Find where the given text appears and provide that cell's center as [x, y] coordinate. 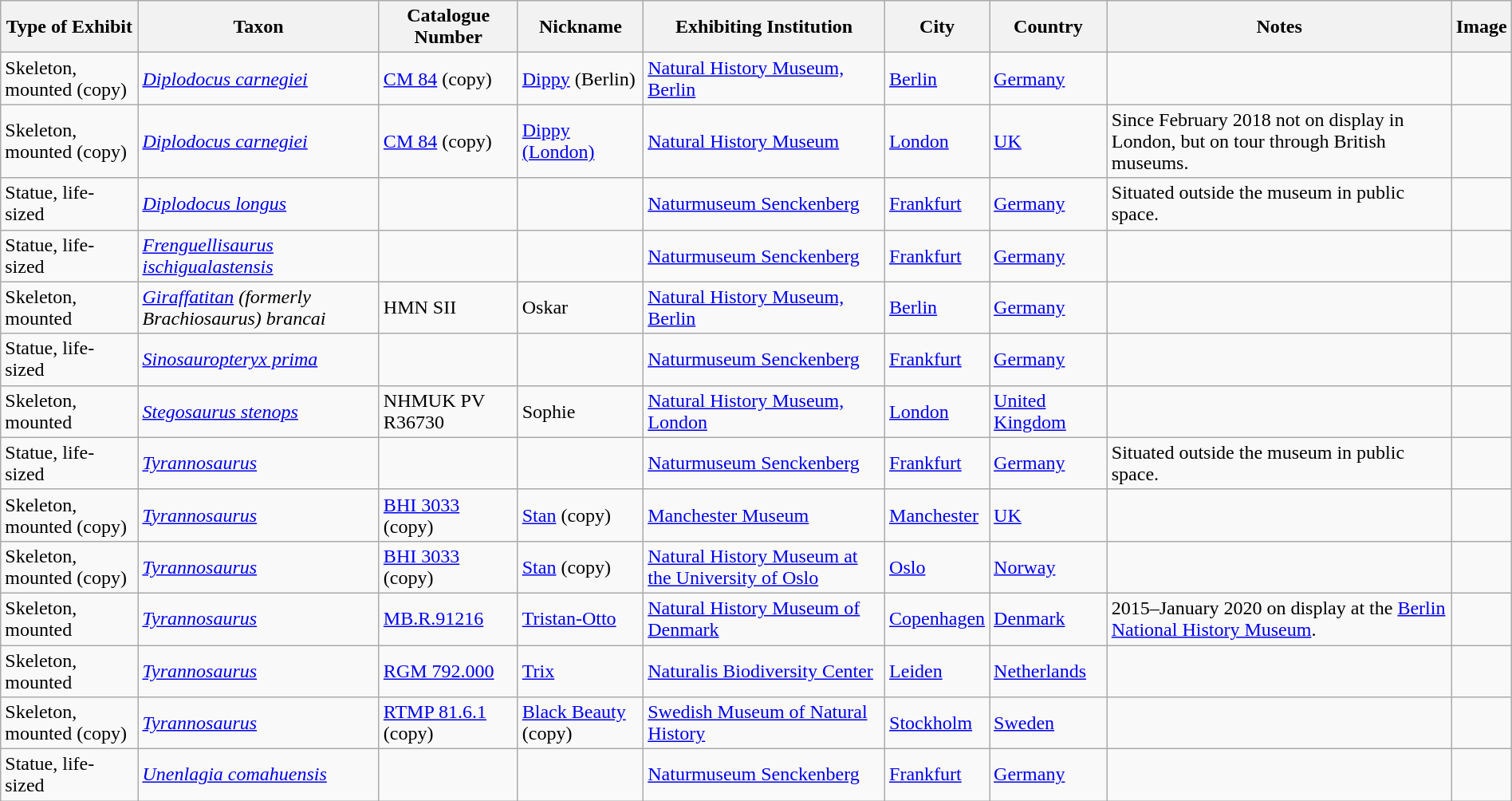
Sweden [1049, 723]
MB.R.91216 [448, 619]
Unenlagia comahuensis [258, 775]
Tristan-Otto [581, 619]
Nickname [581, 27]
Manchester [938, 515]
Country [1049, 27]
Exhibiting Institution [764, 27]
Sinosauropteryx prima [258, 359]
United Kingdom [1049, 412]
Stegosaurus stenops [258, 412]
Manchester Museum [764, 515]
HMN SII [448, 308]
Dippy (London) [581, 141]
2015–January 2020 on display at the Berlin National History Museum. [1279, 619]
Diplodocus longus [258, 204]
Natural History Museum [764, 141]
Dippy (Berlin) [581, 78]
Natural History Museum at the University of Oslo [764, 566]
Copenhagen [938, 619]
Trix [581, 670]
RGM 792.000 [448, 670]
City [938, 27]
Swedish Museum of Natural History [764, 723]
Catalogue Number [448, 27]
Stockholm [938, 723]
RTMP 81.6.1 (copy) [448, 723]
Frenguellisaurus ischigualastensis [258, 255]
Image [1482, 27]
NHMUK PV R36730 [448, 412]
Natural History Museum, London [764, 412]
Naturalis Biodiversity Center [764, 670]
Notes [1279, 27]
Black Beauty (copy) [581, 723]
Norway [1049, 566]
Denmark [1049, 619]
Natural History Museum of Denmark [764, 619]
Leiden [938, 670]
Oskar [581, 308]
Type of Exhibit [69, 27]
Taxon [258, 27]
Giraffatitan (formerly Brachiosaurus) brancai [258, 308]
Sophie [581, 412]
Since February 2018 not on display in London, but on tour through British museums. [1279, 141]
Netherlands [1049, 670]
Oslo [938, 566]
